Determine the (x, y) coordinate at the center of the cell enclosing the given text.  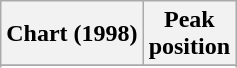
Peakposition (189, 34)
Chart (1998) (72, 34)
